Return (X, Y) of the center of cell containing provided text 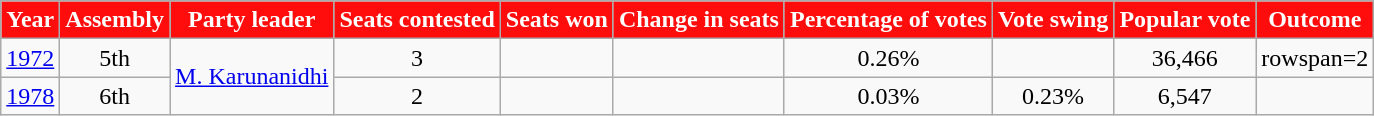
Popular vote (1185, 20)
Percentage of votes (888, 20)
Seats contested (417, 20)
rowspan=2 (1315, 58)
Outcome (1315, 20)
1972 (30, 58)
Vote swing (1053, 20)
5th (115, 58)
Seats won (556, 20)
0.26% (888, 58)
M. Karunanidhi (252, 77)
6,547 (1185, 96)
Year (30, 20)
Party leader (252, 20)
0.03% (888, 96)
3 (417, 58)
36,466 (1185, 58)
6th (115, 96)
1978 (30, 96)
Assembly (115, 20)
2 (417, 96)
0.23% (1053, 96)
Change in seats (698, 20)
